From the cell containing the given text, extract its center point as (x, y) coordinate. 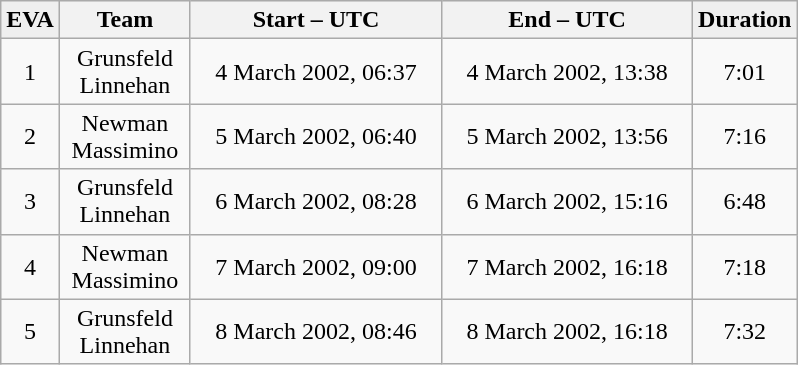
7 March 2002, 09:00 (316, 266)
End – UTC (568, 20)
6:48 (745, 202)
EVA (30, 20)
1 (30, 72)
5 (30, 332)
Start – UTC (316, 20)
5 March 2002, 06:40 (316, 136)
4 March 2002, 13:38 (568, 72)
7:18 (745, 266)
5 March 2002, 13:56 (568, 136)
4 March 2002, 06:37 (316, 72)
Team (124, 20)
6 March 2002, 08:28 (316, 202)
2 (30, 136)
4 (30, 266)
7:16 (745, 136)
Duration (745, 20)
7:01 (745, 72)
8 March 2002, 16:18 (568, 332)
3 (30, 202)
8 March 2002, 08:46 (316, 332)
7:32 (745, 332)
6 March 2002, 15:16 (568, 202)
7 March 2002, 16:18 (568, 266)
